Determine the [X, Y] coordinate at the center of the cell enclosing the given text.  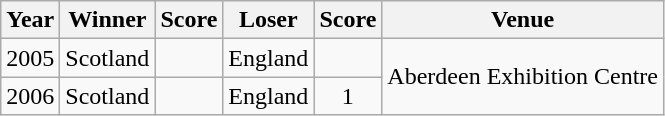
Aberdeen Exhibition Centre [523, 77]
2006 [30, 96]
1 [348, 96]
Year [30, 20]
Venue [523, 20]
Loser [268, 20]
2005 [30, 58]
Winner [108, 20]
